Find where the given text appears and provide that cell's center as (x, y) coordinate. 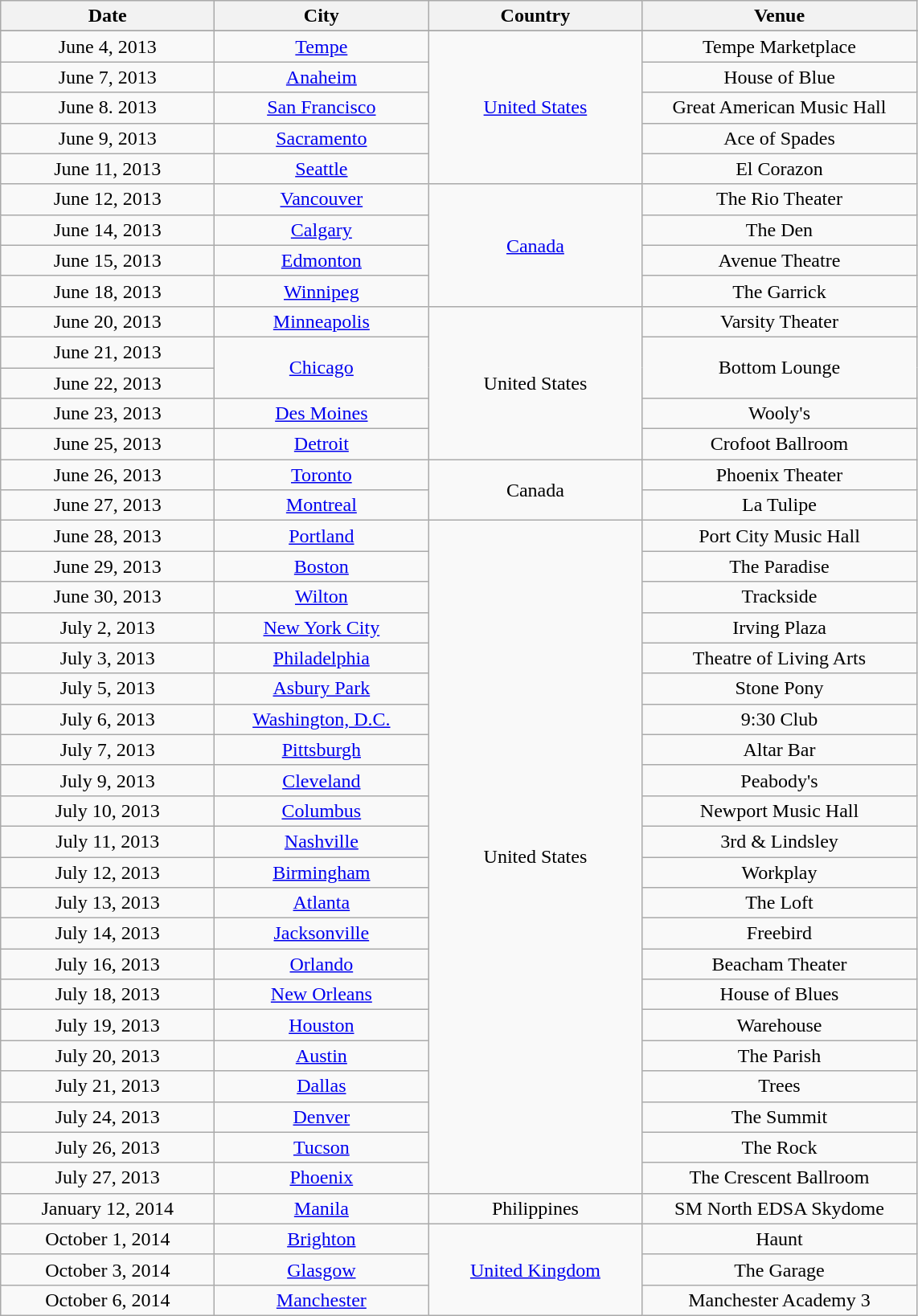
July 18, 2013 (108, 995)
Birmingham (322, 872)
October 1, 2014 (108, 1239)
June 28, 2013 (108, 536)
The Garage (780, 1269)
3rd & Lindsley (780, 841)
Altar Bar (780, 750)
9:30 Club (780, 719)
Theatre of Living Arts (780, 658)
Winnipeg (322, 291)
Sacramento (322, 138)
June 7, 2013 (108, 77)
The Rio Theater (780, 199)
Irving Plaza (780, 627)
June 27, 2013 (108, 505)
Montreal (322, 505)
Detroit (322, 444)
Tempe (322, 47)
July 16, 2013 (108, 964)
Beacham Theater (780, 964)
June 22, 2013 (108, 383)
July 26, 2013 (108, 1147)
The Summit (780, 1117)
July 24, 2013 (108, 1117)
July 27, 2013 (108, 1178)
Tempe Marketplace (780, 47)
Seattle (322, 169)
October 3, 2014 (108, 1269)
June 14, 2013 (108, 230)
Pittsburgh (322, 750)
Phoenix Theater (780, 475)
July 2, 2013 (108, 627)
The Crescent Ballroom (780, 1178)
Toronto (322, 475)
The Paradise (780, 566)
Crofoot Ballroom (780, 444)
Port City Music Hall (780, 536)
July 9, 2013 (108, 780)
June 26, 2013 (108, 475)
Austin (322, 1056)
Philadelphia (322, 658)
June 30, 2013 (108, 597)
Anaheim (322, 77)
June 20, 2013 (108, 321)
Trackside (780, 597)
Manchester (322, 1300)
Nashville (322, 841)
San Francisco (322, 108)
Des Moines (322, 414)
Columbus (322, 811)
Haunt (780, 1239)
Dallas (322, 1086)
Vancouver (322, 199)
June 11, 2013 (108, 169)
House of Blues (780, 995)
Chicago (322, 367)
Glasgow (322, 1269)
Denver (322, 1117)
July 5, 2013 (108, 689)
June 29, 2013 (108, 566)
The Rock (780, 1147)
Houston (322, 1025)
July 6, 2013 (108, 719)
Portland (322, 536)
Cleveland (322, 780)
Newport Music Hall (780, 811)
July 21, 2013 (108, 1086)
Freebird (780, 934)
June 8. 2013 (108, 108)
Calgary (322, 230)
Date (108, 16)
July 3, 2013 (108, 658)
Atlanta (322, 903)
Asbury Park (322, 689)
Ace of Spades (780, 138)
July 11, 2013 (108, 841)
Wooly's (780, 414)
July 12, 2013 (108, 872)
Tucson (322, 1147)
Varsity Theater (780, 321)
Warehouse (780, 1025)
January 12, 2014 (108, 1208)
New Orleans (322, 995)
The Loft (780, 903)
Edmonton (322, 260)
Jacksonville (322, 934)
Bottom Lounge (780, 367)
June 25, 2013 (108, 444)
Washington, D.C. (322, 719)
June 9, 2013 (108, 138)
June 12, 2013 (108, 199)
Stone Pony (780, 689)
June 15, 2013 (108, 260)
July 13, 2013 (108, 903)
The Den (780, 230)
Minneapolis (322, 321)
Philippines (535, 1208)
United Kingdom (535, 1269)
June 18, 2013 (108, 291)
Venue (780, 16)
June 4, 2013 (108, 47)
Manila (322, 1208)
July 7, 2013 (108, 750)
Orlando (322, 964)
Brighton (322, 1239)
June 21, 2013 (108, 352)
El Corazon (780, 169)
July 20, 2013 (108, 1056)
The Garrick (780, 291)
July 10, 2013 (108, 811)
House of Blue (780, 77)
July 14, 2013 (108, 934)
City (322, 16)
Manchester Academy 3 (780, 1300)
Workplay (780, 872)
Peabody's (780, 780)
Phoenix (322, 1178)
The Parish (780, 1056)
Avenue Theatre (780, 260)
Boston (322, 566)
Trees (780, 1086)
Wilton (322, 597)
New York City (322, 627)
Great American Music Hall (780, 108)
July 19, 2013 (108, 1025)
SM North EDSA Skydome (780, 1208)
La Tulipe (780, 505)
Country (535, 16)
October 6, 2014 (108, 1300)
June 23, 2013 (108, 414)
